Pinpoint the cell where the given text exists, returning its [x, y] midpoint coordinate. 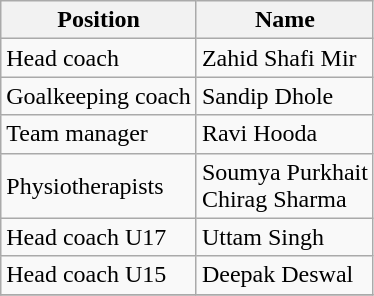
Head coach [99, 58]
Goalkeeping coach [99, 96]
Name [284, 20]
Head coach U17 [99, 237]
Ravi Hooda [284, 134]
Sandip Dhole [284, 96]
Deepak Deswal [284, 275]
Uttam Singh [284, 237]
Soumya Purkhait Chirag Sharma [284, 186]
Position [99, 20]
Physiotherapists [99, 186]
Team manager [99, 134]
Head coach U15 [99, 275]
Zahid Shafi Mir [284, 58]
